Pinpoint the cell where the given text exists, returning its [x, y] midpoint coordinate. 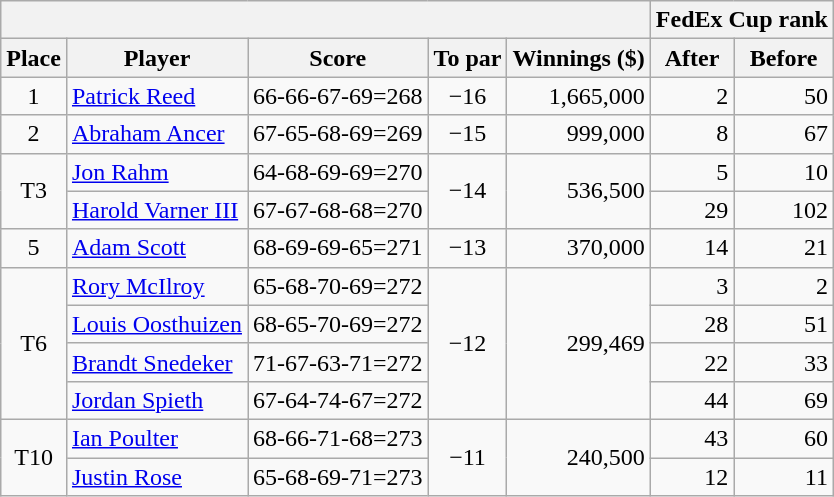
Justin Rose [156, 477]
T6 [34, 343]
Jordan Spieth [156, 400]
FedEx Cup rank [742, 20]
After [692, 58]
67-64-74-67=272 [338, 400]
Louis Oosthuizen [156, 324]
536,500 [578, 191]
43 [692, 438]
69 [784, 400]
8 [692, 134]
65-68-70-69=272 [338, 286]
60 [784, 438]
Winnings ($) [578, 58]
50 [784, 96]
−11 [468, 457]
33 [784, 362]
64-68-69-69=270 [338, 172]
71-67-63-71=272 [338, 362]
−15 [468, 134]
Abraham Ancer [156, 134]
68-66-71-68=273 [338, 438]
Harold Varner III [156, 210]
44 [692, 400]
67-67-68-68=270 [338, 210]
−13 [468, 248]
−12 [468, 343]
−16 [468, 96]
3 [692, 286]
370,000 [578, 248]
67-65-68-69=269 [338, 134]
Player [156, 58]
T10 [34, 457]
Jon Rahm [156, 172]
Place [34, 58]
21 [784, 248]
68-69-69-65=271 [338, 248]
68-65-70-69=272 [338, 324]
11 [784, 477]
Brandt Snedeker [156, 362]
Patrick Reed [156, 96]
Before [784, 58]
240,500 [578, 457]
Ian Poulter [156, 438]
1,665,000 [578, 96]
299,469 [578, 343]
999,000 [578, 134]
66-66-67-69=268 [338, 96]
1 [34, 96]
12 [692, 477]
To par [468, 58]
28 [692, 324]
T3 [34, 191]
29 [692, 210]
14 [692, 248]
51 [784, 324]
22 [692, 362]
Adam Scott [156, 248]
102 [784, 210]
65-68-69-71=273 [338, 477]
−14 [468, 191]
Score [338, 58]
67 [784, 134]
10 [784, 172]
Rory McIlroy [156, 286]
